Output the (x, y) coordinate of the center of the cell containing the given text.  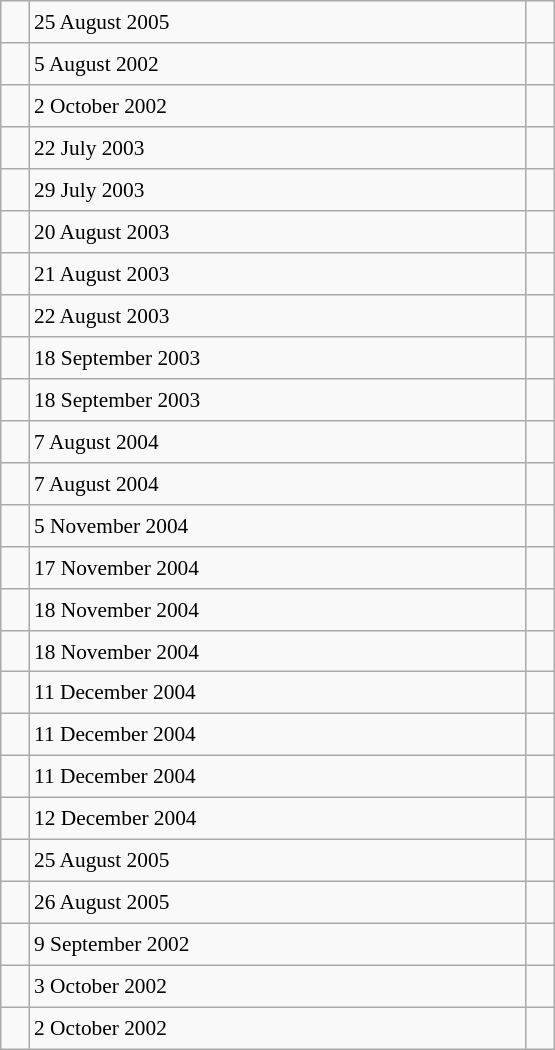
22 July 2003 (278, 148)
21 August 2003 (278, 274)
5 August 2002 (278, 64)
12 December 2004 (278, 819)
26 August 2005 (278, 903)
5 November 2004 (278, 525)
29 July 2003 (278, 190)
22 August 2003 (278, 316)
17 November 2004 (278, 567)
3 October 2002 (278, 986)
20 August 2003 (278, 232)
9 September 2002 (278, 945)
